Output the [x, y] coordinate of the center of the cell containing the given text.  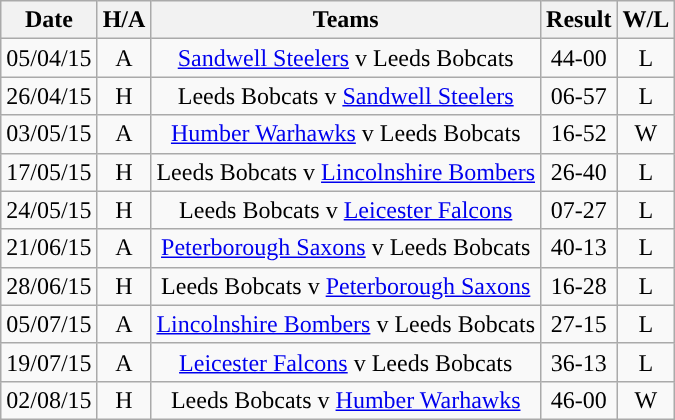
05/07/15 [49, 324]
Sandwell Steelers v Leeds Bobcats [346, 58]
27-15 [579, 324]
06-57 [579, 96]
17/05/15 [49, 172]
Leicester Falcons v Leeds Bobcats [346, 362]
Leeds Bobcats v Sandwell Steelers [346, 96]
Humber Warhawks v Leeds Bobcats [346, 134]
16-28 [579, 286]
Result [579, 20]
Leeds Bobcats v Leicester Falcons [346, 210]
46-00 [579, 400]
16-52 [579, 134]
28/06/15 [49, 286]
21/06/15 [49, 248]
Leeds Bobcats v Peterborough Saxons [346, 286]
03/05/15 [49, 134]
26/04/15 [49, 96]
19/07/15 [49, 362]
07-27 [579, 210]
02/08/15 [49, 400]
05/04/15 [49, 58]
Leeds Bobcats v Lincolnshire Bombers [346, 172]
Peterborough Saxons v Leeds Bobcats [346, 248]
Leeds Bobcats v Humber Warhawks [346, 400]
40-13 [579, 248]
Lincolnshire Bombers v Leeds Bobcats [346, 324]
26-40 [579, 172]
24/05/15 [49, 210]
44-00 [579, 58]
36-13 [579, 362]
Teams [346, 20]
Date [49, 20]
W/L [646, 20]
H/A [124, 20]
